Locate the cell with the specified text and output its (X, Y) center coordinate. 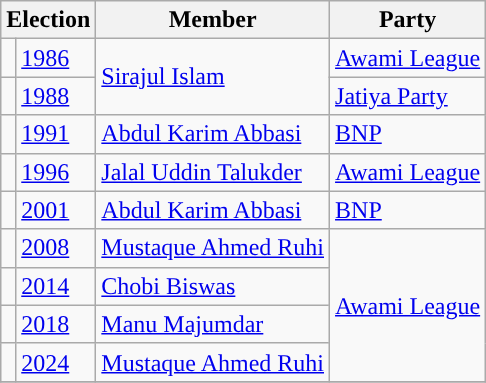
1988 (56, 96)
Jalal Uddin Talukder (213, 172)
Jatiya Party (408, 96)
2008 (56, 248)
1991 (56, 134)
2024 (56, 362)
2001 (56, 210)
Election (48, 20)
2014 (56, 286)
Member (213, 20)
1986 (56, 58)
1996 (56, 172)
Sirajul Islam (213, 77)
Party (408, 20)
Chobi Biswas (213, 286)
2018 (56, 324)
Manu Majumdar (213, 324)
